For the text-containing cell, return its midpoint in [X, Y] coordinate format. 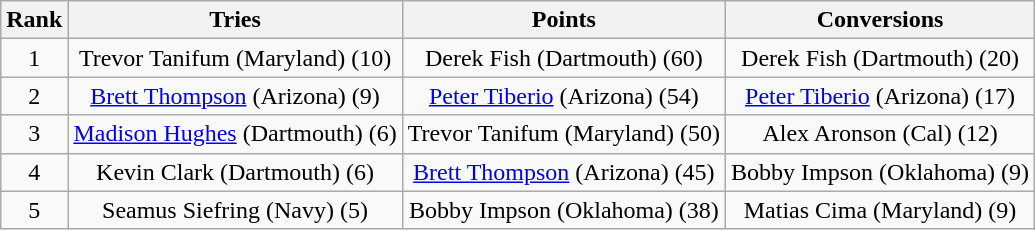
4 [34, 172]
5 [34, 210]
Madison Hughes (Dartmouth) (6) [235, 134]
Trevor Tanifum (Maryland) (10) [235, 58]
Rank [34, 20]
Derek Fish (Dartmouth) (20) [880, 58]
1 [34, 58]
Derek Fish (Dartmouth) (60) [564, 58]
Brett Thompson (Arizona) (45) [564, 172]
Peter Tiberio (Arizona) (17) [880, 96]
Bobby Impson (Oklahoma) (38) [564, 210]
Seamus Siefring (Navy) (5) [235, 210]
Tries [235, 20]
Peter Tiberio (Arizona) (54) [564, 96]
Points [564, 20]
Alex Aronson (Cal) (12) [880, 134]
Trevor Tanifum (Maryland) (50) [564, 134]
Bobby Impson (Oklahoma) (9) [880, 172]
Conversions [880, 20]
3 [34, 134]
Kevin Clark (Dartmouth) (6) [235, 172]
2 [34, 96]
Matias Cima (Maryland) (9) [880, 210]
Brett Thompson (Arizona) (9) [235, 96]
